Provide the (x, y) coordinate of the cell's center where the given text is located.  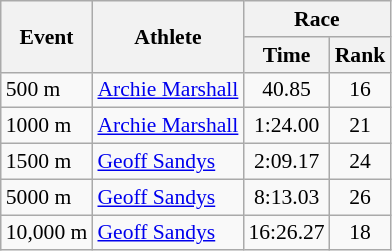
8:13.03 (286, 197)
21 (360, 126)
1500 m (47, 162)
Race (316, 19)
1:24.00 (286, 126)
5000 m (47, 197)
Time (286, 55)
2:09.17 (286, 162)
16:26.27 (286, 233)
1000 m (47, 126)
Athlete (168, 36)
24 (360, 162)
10,000 m (47, 233)
500 m (47, 90)
18 (360, 233)
Event (47, 36)
Rank (360, 55)
40.85 (286, 90)
16 (360, 90)
26 (360, 197)
